Return [X, Y] of the center of cell containing provided text 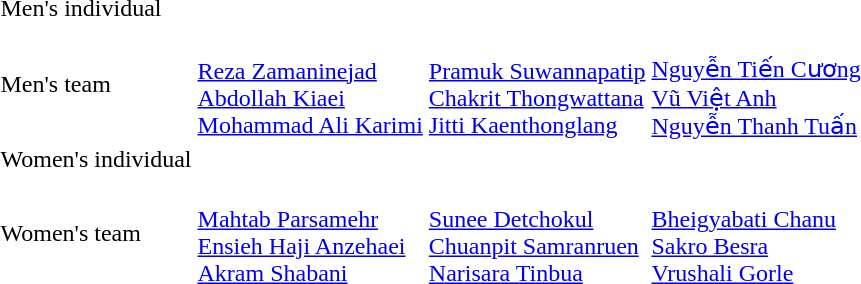
Pramuk SuwannapatipChakrit ThongwattanaJitti Kaenthonglang [537, 84]
Reza ZamaninejadAbdollah KiaeiMohammad Ali Karimi [310, 84]
